Identify which cell holds the provided text, then report its [x, y] central coordinate. 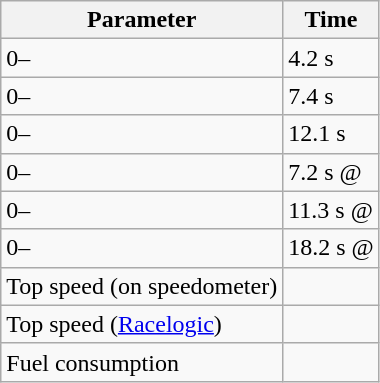
7.2 s @ [332, 172]
Parameter [142, 20]
12.1 s [332, 134]
7.4 s [332, 96]
4.2 s [332, 58]
11.3 s @ [332, 210]
18.2 s @ [332, 248]
Top speed (on speedometer) [142, 286]
Top speed (Racelogic) [142, 324]
Fuel consumption [142, 362]
Time [332, 20]
